Search for the cell housing the specified text and yield its [x, y] center coordinate. 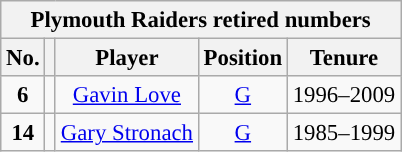
Player [126, 58]
Gary Stronach [126, 133]
Plymouth Raiders retired numbers [201, 20]
Gavin Love [126, 95]
Tenure [344, 58]
Position [242, 58]
14 [23, 133]
No. [23, 58]
6 [23, 95]
1985–1999 [344, 133]
1996–2009 [344, 95]
